Return the [x, y] coordinate for the center point of the cell that contains the specified text.  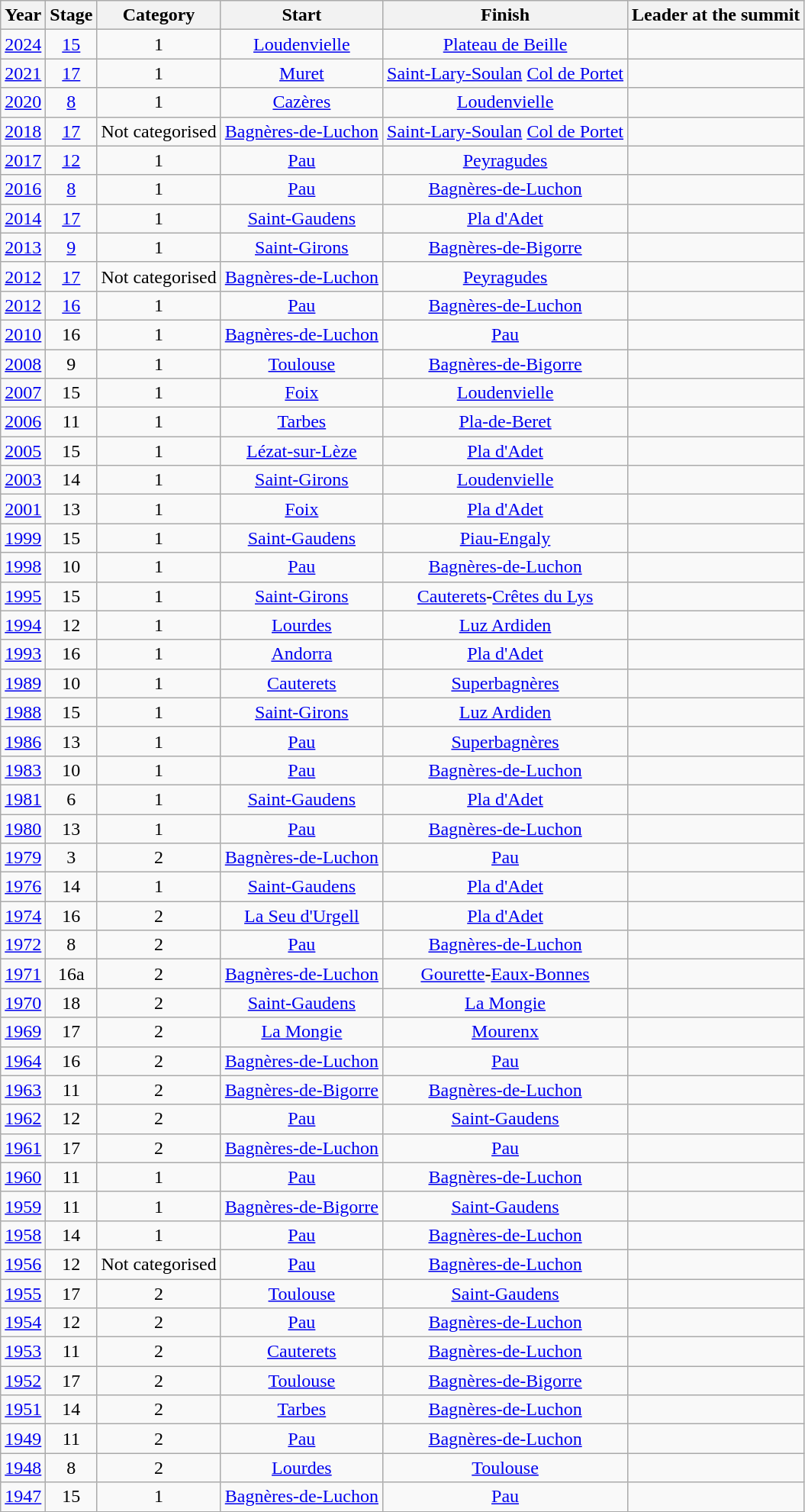
1954 [23, 1323]
Andorra [301, 654]
2006 [23, 422]
2021 [23, 73]
2013 [23, 247]
2010 [23, 334]
1979 [23, 858]
1989 [23, 683]
1988 [23, 712]
1951 [23, 1410]
1964 [23, 1061]
1995 [23, 596]
1959 [23, 1206]
16a [72, 974]
2018 [23, 131]
2005 [23, 451]
1993 [23, 654]
2020 [23, 102]
1955 [23, 1294]
Cauterets-Crêtes du Lys [505, 596]
Lézat-sur-Lèze [301, 451]
1974 [23, 916]
1972 [23, 945]
2014 [23, 218]
Pla-de-Beret [505, 422]
Cazères [301, 102]
Stage [72, 15]
Start [301, 15]
1999 [23, 538]
1980 [23, 828]
1976 [23, 887]
1949 [23, 1439]
Year [23, 15]
1961 [23, 1148]
Finish [505, 15]
La Seu d'Urgell [301, 916]
1986 [23, 741]
1956 [23, 1264]
Category [159, 15]
3 [72, 858]
1947 [23, 1497]
1960 [23, 1177]
18 [72, 1003]
Muret [301, 73]
Leader at the summit [716, 15]
1958 [23, 1235]
6 [72, 799]
1953 [23, 1352]
1969 [23, 1032]
1994 [23, 625]
2016 [23, 189]
Gourette-Eaux-Bonnes [505, 974]
Piau-Engaly [505, 538]
2024 [23, 44]
1983 [23, 770]
1963 [23, 1090]
1981 [23, 799]
2007 [23, 393]
1998 [23, 567]
1952 [23, 1381]
1970 [23, 1003]
1948 [23, 1468]
1971 [23, 974]
Mourenx [505, 1032]
2003 [23, 480]
2008 [23, 364]
2017 [23, 160]
Plateau de Beille [505, 44]
1962 [23, 1119]
2001 [23, 509]
